Determine the [X, Y] coordinate at the center of the cell enclosing the given text.  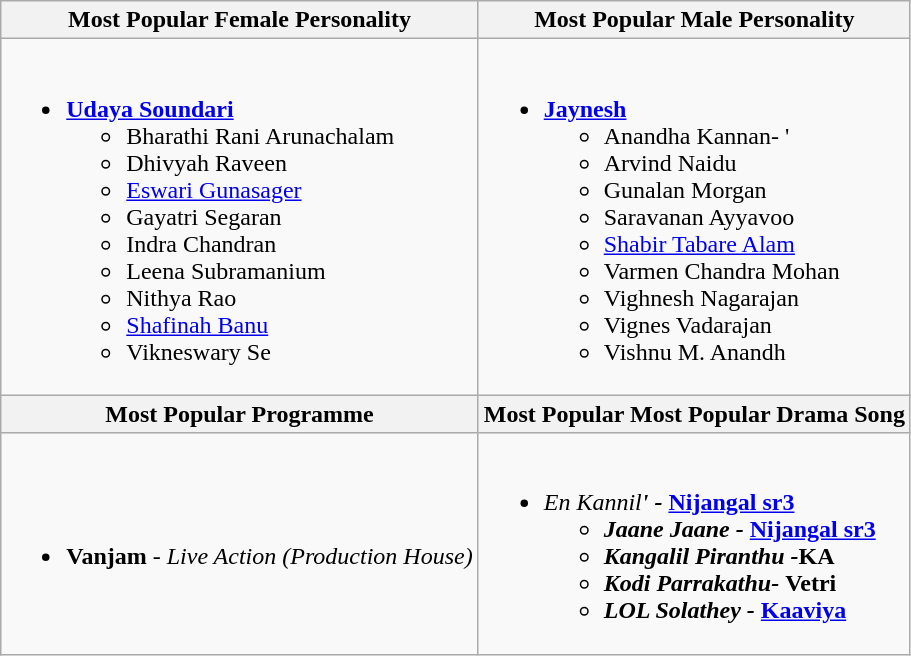
Most Popular Programme [240, 414]
En Kannil' - Nijangal sr3Jaane Jaane - Nijangal sr3Kangalil Piranthu -KAKodi Parrakathu- VetriLOL Solathey - Kaaviya [694, 544]
Most Popular Male Personality [694, 20]
Vanjam - Live Action (Production House) [240, 544]
Most Popular Most Popular Drama Song [694, 414]
Most Popular Female Personality [240, 20]
